Extract the [x, y] coordinate from the center of the cell holding the provided text.  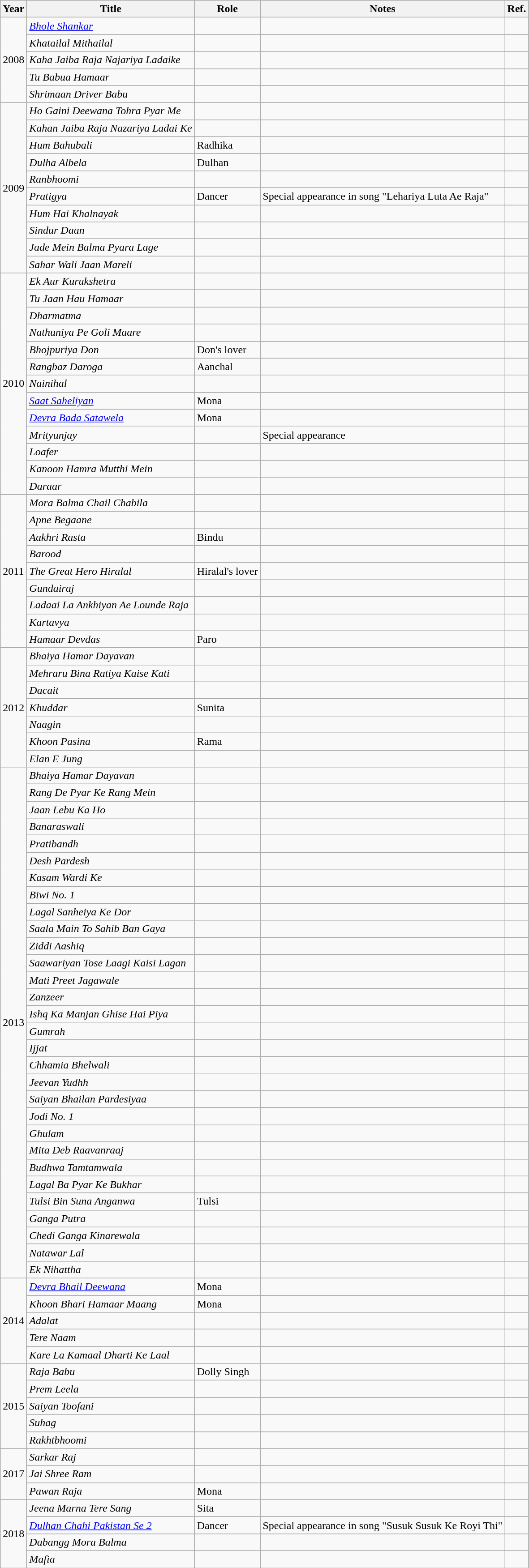
Sunita [228, 707]
Mehraru Bina Ratiya Kaise Kati [111, 673]
Don's lover [228, 350]
2013 [13, 1023]
Chhamia Bhelwali [111, 1065]
Loafer [111, 452]
2017 [13, 1474]
Title [111, 9]
Dulhan Chahi Pakistan Se 2 [111, 1525]
Khuddar [111, 707]
Rakhtbhoomi [111, 1440]
Dolly Singh [228, 1372]
Ghulam [111, 1133]
Saiyan Toofani [111, 1406]
Hiralal's lover [228, 571]
2011 [13, 571]
2010 [13, 384]
Pawan Raja [111, 1491]
Year [13, 9]
Hamaar Devdas [111, 639]
Tu Jaan Hau Hamaar [111, 299]
Tere Naam [111, 1338]
Nainihal [111, 384]
Tulsi [228, 1201]
Barood [111, 554]
Mita Deb Raavanraaj [111, 1150]
Kahan Jaiba Raja Nazariya Ladai Ke [111, 128]
2014 [13, 1320]
Daraar [111, 486]
2015 [13, 1406]
Pratibandh [111, 844]
Gundairaj [111, 588]
Kartavya [111, 622]
Zanzeer [111, 997]
Jade Mein Balma Pyara Lage [111, 248]
Sindur Daan [111, 231]
Mati Preet Jagawale [111, 980]
Ref. [517, 9]
Lagal Sanheiya Ke Dor [111, 912]
Ek Aur Kurukshetra [111, 282]
Radhika [228, 145]
Rama [228, 741]
Hum Bahubali [111, 145]
Dacait [111, 690]
Bhole Shankar [111, 26]
Role [228, 9]
Ishq Ka Manjan Ghise Hai Piya [111, 1014]
Sita [228, 1508]
2012 [13, 707]
Devra Bhail Deewana [111, 1286]
Raja Babu [111, 1372]
Bhojpuriya Don [111, 350]
Elan E Jung [111, 759]
Adalat [111, 1321]
Kare La Kamaal Dharti Ke Laal [111, 1355]
Hum Hai Khalnayak [111, 214]
Banaraswali [111, 827]
Jaan Lebu Ka Ho [111, 810]
Jeena Marna Tere Sang [111, 1508]
Sarkar Raj [111, 1457]
Apne Begaane [111, 520]
Ranbhoomi [111, 179]
Jai Shree Ram [111, 1474]
Dabangg Mora Balma [111, 1542]
Ganga Putra [111, 1218]
Special appearance [383, 435]
Bindu [228, 537]
Biwi No. 1 [111, 895]
Khoon Pasina [111, 741]
2009 [13, 188]
Saat Saheliyan [111, 401]
Jodi No. 1 [111, 1116]
Ziddi Aashiq [111, 946]
Natawar Lal [111, 1252]
Naagin [111, 724]
Mrityunjay [111, 435]
Chedi Ganga Kinarewala [111, 1235]
Budhwa Tamtamwala [111, 1167]
Notes [383, 9]
Dharmatma [111, 316]
Ho Gaini Deewana Tohra Pyar Me [111, 111]
Mafia [111, 1559]
Ijjat [111, 1048]
Nathuniya Pe Goli Maare [111, 333]
Ladaai La Ankhiyan Ae Lounde Raja [111, 605]
Kanoon Hamra Mutthi Mein [111, 469]
Aakhri Rasta [111, 537]
Dulhan [228, 162]
Saawariyan Tose Laagi Kaisi Lagan [111, 963]
Jeevan Yudhh [111, 1082]
Aanchal [228, 367]
Rang De Pyar Ke Rang Mein [111, 793]
Special appearance in song "Susuk Susuk Ke Royi Thi" [383, 1525]
2018 [13, 1534]
Sahar Wali Jaan Mareli [111, 265]
Shrimaan Driver Babu [111, 94]
Khoon Bhari Hamaar Maang [111, 1304]
Devra Bada Satawela [111, 418]
2008 [13, 60]
Paro [228, 639]
Gumrah [111, 1031]
Dulha Albela [111, 162]
Saala Main To Sahib Ban Gaya [111, 929]
Tu Babua Hamaar [111, 77]
Ek Nihattha [111, 1269]
Mora Balma Chail Chabila [111, 503]
Desh Pardesh [111, 861]
Kasam Wardi Ke [111, 878]
Saiyan Bhailan Pardesiyaa [111, 1099]
Prem Leela [111, 1389]
The Great Hero Hiralal [111, 571]
Rangbaz Daroga [111, 367]
Lagal Ba Pyar Ke Bukhar [111, 1184]
Kaha Jaiba Raja Najariya Ladaike [111, 60]
Pratigya [111, 196]
Khatailal Mithailal [111, 43]
Suhag [111, 1423]
Special appearance in song "Lehariya Luta Ae Raja" [383, 196]
Tulsi Bin Suna Anganwa [111, 1201]
